For the text-containing cell, return its midpoint in [X, Y] coordinate format. 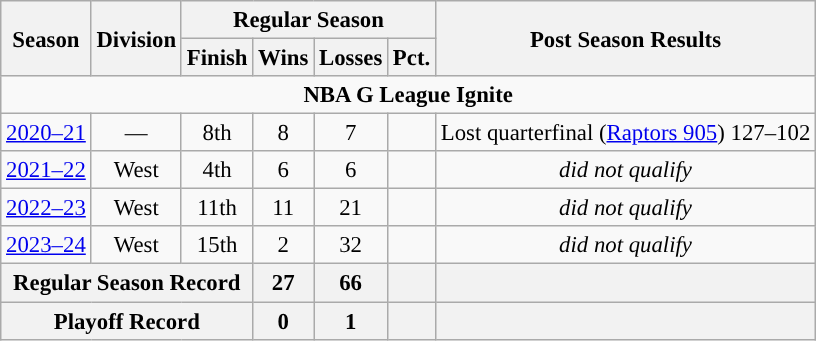
8 [284, 133]
— [136, 133]
2022–23 [46, 208]
Finish [216, 58]
2023–24 [46, 245]
32 [351, 245]
Division [136, 38]
Lost quarterfinal (Raptors 905) 127–102 [625, 133]
1 [351, 321]
8th [216, 133]
0 [284, 321]
Regular Season [308, 20]
Playoff Record [127, 321]
Pct. [412, 58]
11 [284, 208]
Post Season Results [625, 38]
NBA G League Ignite [408, 95]
Losses [351, 58]
27 [284, 283]
66 [351, 283]
Season [46, 38]
Wins [284, 58]
Regular Season Record [127, 283]
15th [216, 245]
2021–22 [46, 170]
21 [351, 208]
2 [284, 245]
2020–21 [46, 133]
11th [216, 208]
4th [216, 170]
7 [351, 133]
